For the text-containing cell, return its midpoint in (x, y) coordinate format. 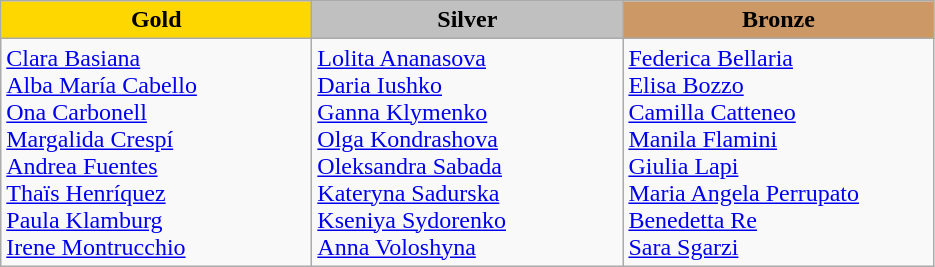
Federica BellariaElisa BozzoCamilla CatteneoManila FlaminiGiulia LapiMaria Angela PerrupatoBenedetta ReSara Sgarzi (778, 152)
Gold (156, 20)
Bronze (778, 20)
Silver (468, 20)
Lolita AnanasovaDaria IushkoGanna KlymenkoOlga KondrashovaOleksandra SabadaKateryna SadurskaKseniya SydorenkoAnna Voloshyna (468, 152)
Clara BasianaAlba María CabelloOna CarbonellMargalida CrespíAndrea FuentesThaïs HenríquezPaula KlamburgIrene Montrucchio (156, 152)
